Return the [x, y] coordinate for the center point of the cell that contains the specified text.  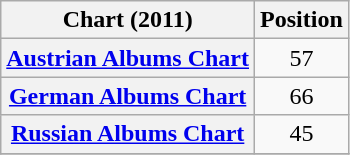
Position [302, 20]
66 [302, 96]
57 [302, 58]
German Albums Chart [128, 96]
Russian Albums Chart [128, 134]
Chart (2011) [128, 20]
45 [302, 134]
Austrian Albums Chart [128, 58]
